Detect which cell encompasses the target text, then output its [X, Y] center coordinate. 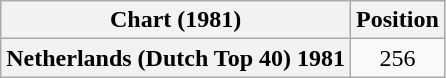
256 [398, 58]
Netherlands (Dutch Top 40) 1981 [176, 58]
Chart (1981) [176, 20]
Position [398, 20]
